For the text-containing cell, return its midpoint in [x, y] coordinate format. 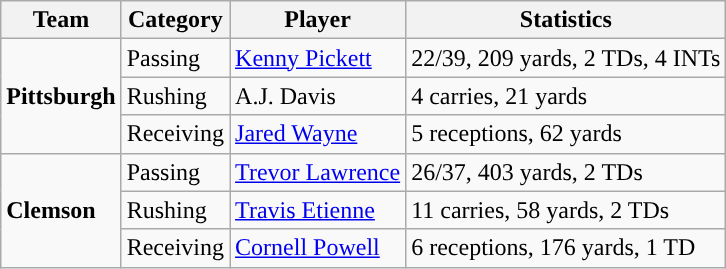
Player [318, 20]
5 receptions, 62 yards [566, 134]
A.J. Davis [318, 96]
Pittsburgh [61, 96]
Category [175, 20]
Statistics [566, 20]
Trevor Lawrence [318, 172]
Jared Wayne [318, 134]
6 receptions, 176 yards, 1 TD [566, 248]
22/39, 209 yards, 2 TDs, 4 INTs [566, 58]
Travis Etienne [318, 210]
11 carries, 58 yards, 2 TDs [566, 210]
Clemson [61, 210]
26/37, 403 yards, 2 TDs [566, 172]
Team [61, 20]
4 carries, 21 yards [566, 96]
Cornell Powell [318, 248]
Kenny Pickett [318, 58]
